Determine the (x, y) coordinate at the center of the cell enclosing the given text.  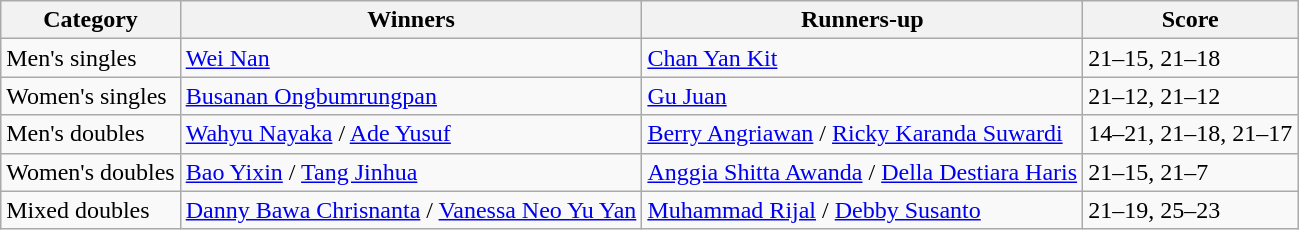
Chan Yan Kit (862, 58)
21–12, 21–12 (1190, 96)
Category (90, 20)
Muhammad Rijal / Debby Susanto (862, 210)
Women's doubles (90, 172)
Busanan Ongbumrungpan (411, 96)
Men's doubles (90, 134)
14–21, 21–18, 21–17 (1190, 134)
Women's singles (90, 96)
Danny Bawa Chrisnanta / Vanessa Neo Yu Yan (411, 210)
Berry Angriawan / Ricky Karanda Suwardi (862, 134)
Gu Juan (862, 96)
Anggia Shitta Awanda / Della Destiara Haris (862, 172)
Wei Nan (411, 58)
Mixed doubles (90, 210)
Men's singles (90, 58)
21–15, 21–18 (1190, 58)
21–15, 21–7 (1190, 172)
Score (1190, 20)
Runners-up (862, 20)
Winners (411, 20)
21–19, 25–23 (1190, 210)
Bao Yixin / Tang Jinhua (411, 172)
Wahyu Nayaka / Ade Yusuf (411, 134)
